Extract the (X, Y) coordinate from the center of the cell holding the provided text.  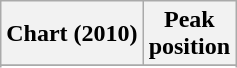
Chart (2010) (72, 34)
Peakposition (189, 34)
